Scan for the cell matching the given text and deliver its [X, Y] coordinate at center. 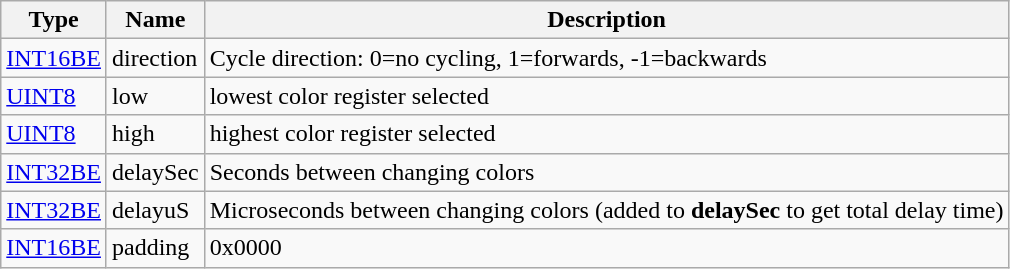
Type [54, 20]
low [155, 96]
Cycle direction: 0=no cycling, 1=forwards, -1=backwards [606, 58]
lowest color register selected [606, 96]
padding [155, 248]
direction [155, 58]
Microseconds between changing colors (added to delaySec to get total delay time) [606, 210]
delayuS [155, 210]
highest color register selected [606, 134]
delaySec [155, 172]
Seconds between changing colors [606, 172]
0x0000 [606, 248]
Name [155, 20]
high [155, 134]
Description [606, 20]
